Search for the cell housing the specified text and yield its [X, Y] center coordinate. 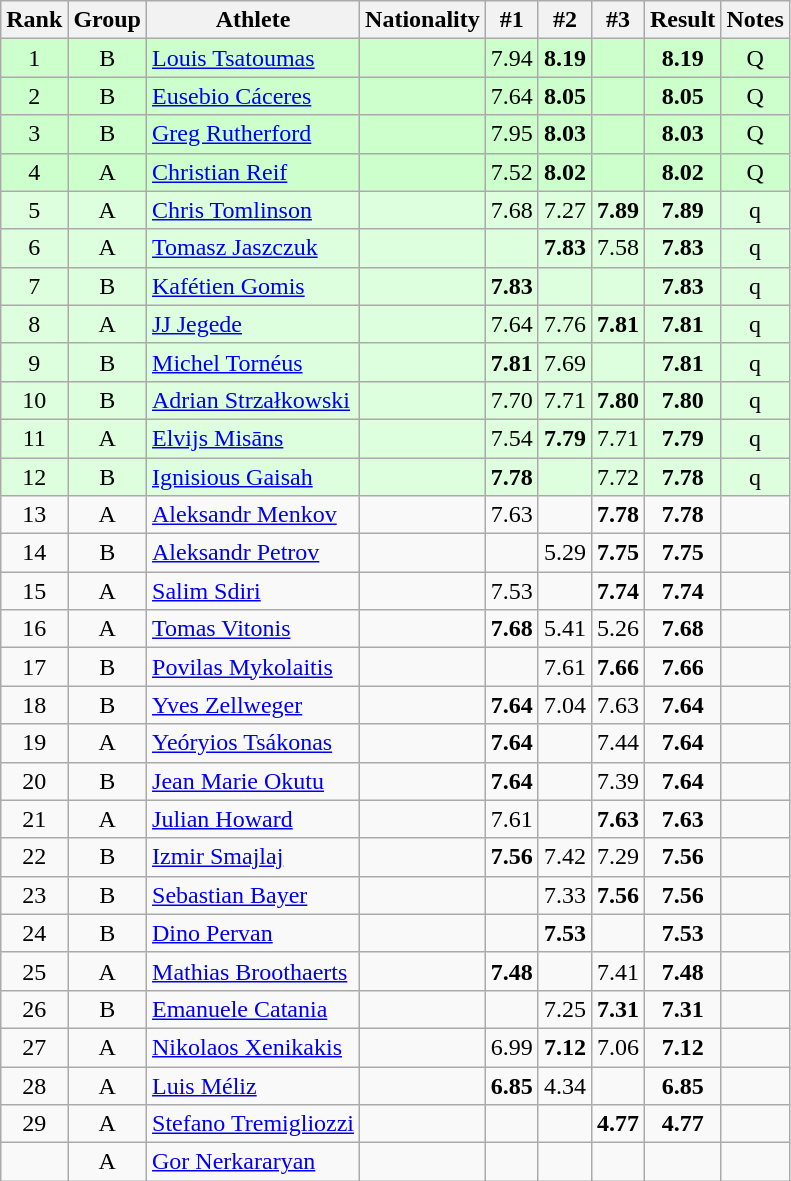
11 [34, 438]
Yves Zellweger [254, 705]
#3 [618, 20]
Tomasz Jaszczuk [254, 248]
Sebastian Bayer [254, 895]
25 [34, 971]
17 [34, 667]
1 [34, 58]
8 [34, 324]
Tomas Vitonis [254, 629]
Julian Howard [254, 819]
7.04 [564, 705]
7.25 [564, 1009]
5.29 [564, 553]
Greg Rutherford [254, 134]
10 [34, 400]
14 [34, 553]
Christian Reif [254, 172]
Athlete [254, 20]
Izmir Smajlaj [254, 857]
20 [34, 781]
7.54 [512, 438]
#2 [564, 20]
Louis Tsatoumas [254, 58]
7.33 [564, 895]
7.41 [618, 971]
12 [34, 477]
#1 [512, 20]
5 [34, 210]
7.39 [618, 781]
Yeóryios Tsákonas [254, 743]
9 [34, 362]
4 [34, 172]
Notes [755, 20]
JJ Jegede [254, 324]
Jean Marie Okutu [254, 781]
7.44 [618, 743]
Kafétien Gomis [254, 286]
7.52 [512, 172]
6.99 [512, 1047]
Salim Sdiri [254, 591]
7.29 [618, 857]
Elvijs Misāns [254, 438]
5.26 [618, 629]
7.06 [618, 1047]
7.70 [512, 400]
Result [682, 20]
Aleksandr Petrov [254, 553]
7.72 [618, 477]
7.95 [512, 134]
7.76 [564, 324]
Luis Méliz [254, 1085]
22 [34, 857]
23 [34, 895]
29 [34, 1124]
4.34 [564, 1085]
Gor Nerkararyan [254, 1162]
27 [34, 1047]
7.27 [564, 210]
Michel Tornéus [254, 362]
26 [34, 1009]
Rank [34, 20]
Stefano Tremigliozzi [254, 1124]
Adrian Strzałkowski [254, 400]
Nationality [423, 20]
13 [34, 515]
7.58 [618, 248]
2 [34, 96]
21 [34, 819]
7.94 [512, 58]
Emanuele Catania [254, 1009]
Group [108, 20]
Ignisious Gaisah [254, 477]
16 [34, 629]
Eusebio Cáceres [254, 96]
28 [34, 1085]
3 [34, 134]
18 [34, 705]
Chris Tomlinson [254, 210]
Dino Pervan [254, 933]
19 [34, 743]
7.42 [564, 857]
7 [34, 286]
15 [34, 591]
Mathias Broothaerts [254, 971]
Aleksandr Menkov [254, 515]
6 [34, 248]
7.69 [564, 362]
24 [34, 933]
Povilas Mykolaitis [254, 667]
5.41 [564, 629]
Nikolaos Xenikakis [254, 1047]
